Output the (x, y) coordinate of the center of the cell containing the given text.  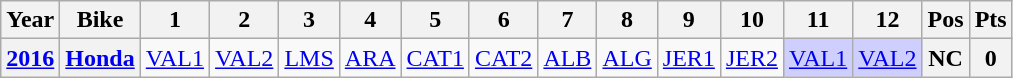
6 (503, 20)
CAT1 (435, 58)
ARA (370, 58)
Honda (100, 58)
12 (888, 20)
Pts (990, 20)
11 (818, 20)
2016 (30, 58)
5 (435, 20)
1 (174, 20)
ALB (568, 58)
CAT2 (503, 58)
LMS (309, 58)
8 (627, 20)
JER1 (688, 58)
2 (244, 20)
0 (990, 58)
Bike (100, 20)
3 (309, 20)
Pos (946, 20)
9 (688, 20)
NC (946, 58)
Year (30, 20)
ALG (627, 58)
JER2 (752, 58)
4 (370, 20)
10 (752, 20)
7 (568, 20)
